Scan for the cell matching the given text and deliver its (X, Y) coordinate at center. 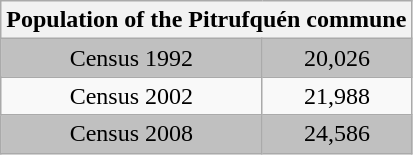
Census 1992 (132, 58)
Census 2002 (132, 96)
Census 2008 (132, 134)
21,988 (337, 96)
24,586 (337, 134)
Population of the Pitrufquén commune (206, 20)
20,026 (337, 58)
